Capture the cell that displays the provided text and extract its [X, Y] central coordinate. 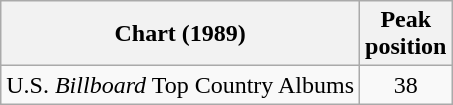
Chart (1989) [180, 34]
38 [406, 85]
U.S. Billboard Top Country Albums [180, 85]
Peakposition [406, 34]
